Return the [X, Y] coordinate for the center point of the cell that contains the specified text.  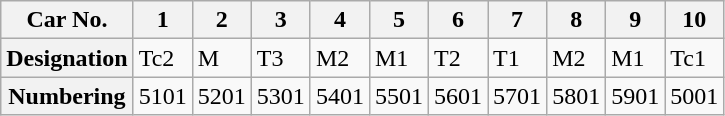
8 [576, 20]
3 [280, 20]
M [222, 58]
6 [458, 20]
Tc2 [162, 58]
T1 [518, 58]
5001 [694, 96]
T3 [280, 58]
5701 [518, 96]
5101 [162, 96]
5601 [458, 96]
5501 [398, 96]
7 [518, 20]
5401 [340, 96]
1 [162, 20]
Numbering [67, 96]
4 [340, 20]
10 [694, 20]
Tc1 [694, 58]
5901 [636, 96]
9 [636, 20]
2 [222, 20]
T2 [458, 58]
5301 [280, 96]
Designation [67, 58]
Car No. [67, 20]
5201 [222, 96]
5801 [576, 96]
5 [398, 20]
